Return the [X, Y] coordinate for the center point of the cell that contains the specified text.  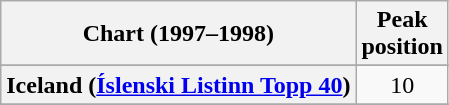
Chart (1997–1998) [178, 34]
Iceland (Íslenski Listinn Topp 40) [178, 85]
10 [402, 85]
Peakposition [402, 34]
